Scan for the cell matching the given text and deliver its (x, y) coordinate at center. 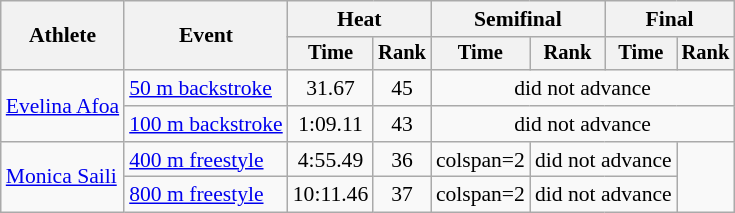
31.67 (330, 88)
Heat (360, 19)
100 m backstroke (206, 124)
4:55.49 (330, 160)
800 m freestyle (206, 195)
400 m freestyle (206, 160)
Monica Saili (62, 178)
10:11.46 (330, 195)
43 (402, 124)
Event (206, 36)
1:09.11 (330, 124)
37 (402, 195)
Evelina Afoa (62, 106)
50 m backstroke (206, 88)
Semifinal (518, 19)
36 (402, 160)
45 (402, 88)
Final (670, 19)
Athlete (62, 36)
